For the text-containing cell, return its midpoint in (x, y) coordinate format. 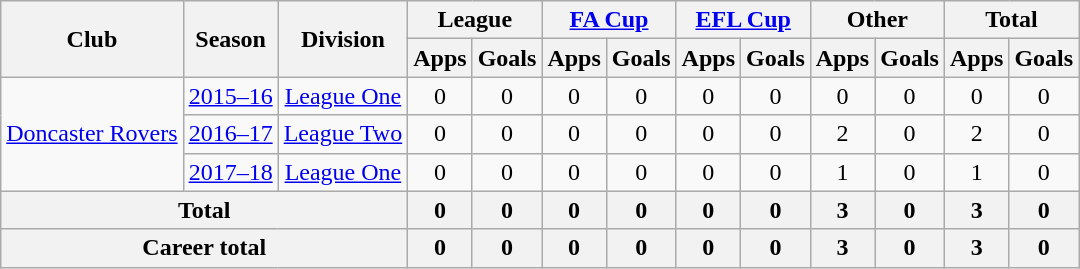
Other (877, 20)
League Two (343, 134)
Doncaster Rovers (92, 134)
Division (343, 39)
2016–17 (230, 134)
EFL Cup (743, 20)
2017–18 (230, 172)
League (475, 20)
Club (92, 39)
2015–16 (230, 96)
FA Cup (609, 20)
Career total (204, 248)
Season (230, 39)
